For the text-containing cell, return its midpoint in (x, y) coordinate format. 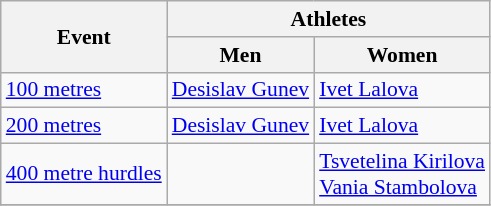
Women (402, 55)
400 metre hurdles (84, 174)
Athletes (328, 19)
Tsvetelina Kirilova Vania Stambolova (402, 174)
100 metres (84, 90)
Men (240, 55)
Event (84, 36)
200 metres (84, 126)
